Pinpoint the cell where the given text exists, returning its (X, Y) midpoint coordinate. 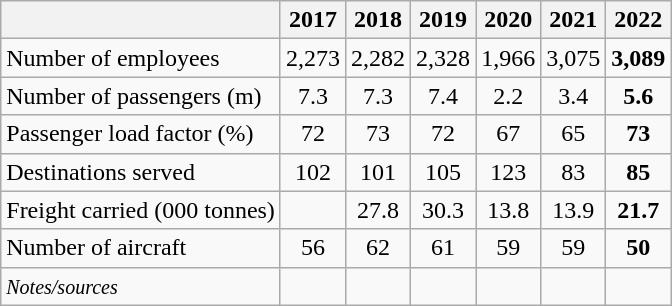
27.8 (378, 210)
102 (312, 172)
62 (378, 248)
65 (574, 134)
Number of passengers (m) (141, 96)
Number of aircraft (141, 248)
Number of employees (141, 58)
30.3 (444, 210)
123 (508, 172)
85 (638, 172)
2022 (638, 20)
2018 (378, 20)
Notes/sources (141, 286)
2.2 (508, 96)
2,328 (444, 58)
3.4 (574, 96)
3,089 (638, 58)
2021 (574, 20)
67 (508, 134)
2,282 (378, 58)
83 (574, 172)
7.4 (444, 96)
101 (378, 172)
13.8 (508, 210)
Freight carried (000 tonnes) (141, 210)
5.6 (638, 96)
2019 (444, 20)
105 (444, 172)
2,273 (312, 58)
3,075 (574, 58)
21.7 (638, 210)
Passenger load factor (%) (141, 134)
Destinations served (141, 172)
2020 (508, 20)
61 (444, 248)
50 (638, 248)
56 (312, 248)
2017 (312, 20)
13.9 (574, 210)
1,966 (508, 58)
